Locate the cell with the specified text and output its (X, Y) center coordinate. 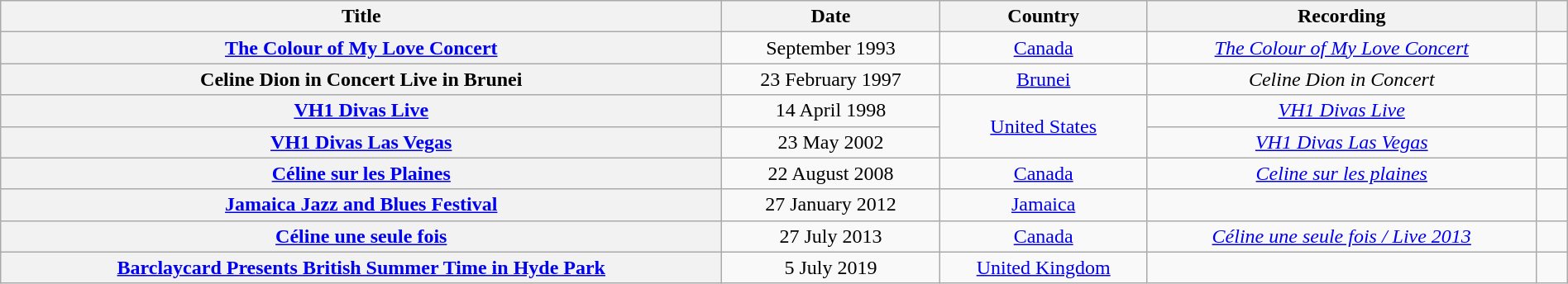
Jamaica (1044, 205)
Recording (1341, 17)
14 April 1998 (830, 111)
Brunei (1044, 79)
Celine Dion in Concert Live in Brunei (361, 79)
Jamaica Jazz and Blues Festival (361, 205)
Title (361, 17)
22 August 2008 (830, 173)
September 1993 (830, 48)
Country (1044, 17)
United Kingdom (1044, 267)
Celine sur les plaines (1341, 173)
United States (1044, 126)
5 July 2019 (830, 267)
Celine Dion in Concert (1341, 79)
Barclaycard Presents British Summer Time in Hyde Park (361, 267)
Céline une seule fois / Live 2013 (1341, 236)
23 February 1997 (830, 79)
Céline une seule fois (361, 236)
Date (830, 17)
23 May 2002 (830, 142)
Céline sur les Plaines (361, 173)
27 July 2013 (830, 236)
27 January 2012 (830, 205)
